Search for the cell housing the specified text and yield its [X, Y] center coordinate. 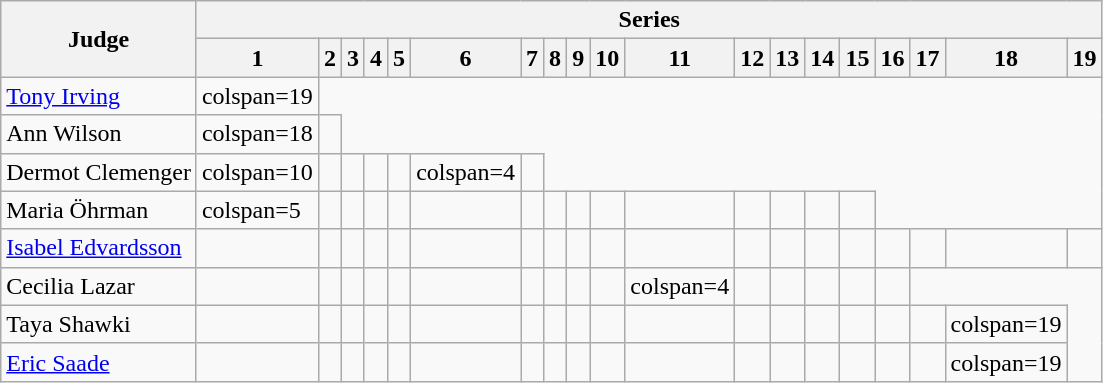
12 [752, 58]
Series [649, 20]
Judge [99, 39]
14 [822, 58]
15 [858, 58]
9 [578, 58]
Dermot Clemenger [99, 172]
Isabel Edvardsson [99, 248]
4 [376, 58]
Maria Öhrman [99, 210]
Eric Saade [99, 362]
10 [608, 58]
colspan=10 [257, 172]
6 [466, 58]
colspan=5 [257, 210]
17 [928, 58]
16 [892, 58]
Ann Wilson [99, 134]
2 [330, 58]
3 [352, 58]
13 [788, 58]
colspan=18 [257, 134]
7 [532, 58]
1 [257, 58]
Tony Irving [99, 96]
18 [1006, 58]
Cecilia Lazar [99, 286]
Taya Shawki [99, 324]
5 [400, 58]
8 [556, 58]
11 [680, 58]
19 [1084, 58]
